Detect which cell encompasses the target text, then output its [x, y] center coordinate. 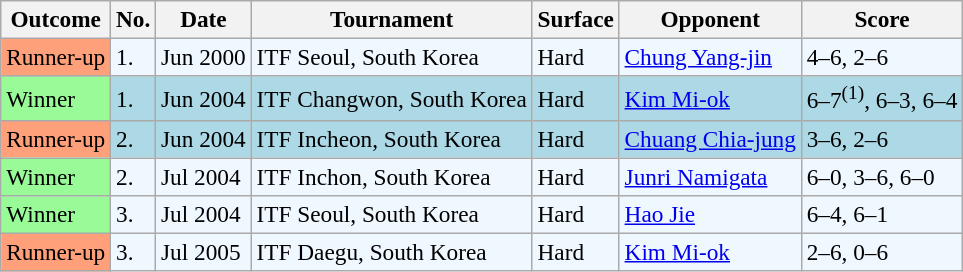
6–4, 6–1 [882, 214]
4–6, 2–6 [882, 57]
ITF Inchon, South Korea [392, 177]
Outcome [56, 19]
Chuang Chia-jung [710, 139]
Surface [576, 19]
Tournament [392, 19]
ITF Incheon, South Korea [392, 139]
2–6, 0–6 [882, 252]
Jul 2005 [204, 252]
ITF Changwon, South Korea [392, 98]
Hao Jie [710, 214]
ITF Daegu, South Korea [392, 252]
Date [204, 19]
Opponent [710, 19]
Junri Namigata [710, 177]
No. [134, 19]
Score [882, 19]
Jun 2000 [204, 57]
6–0, 3–6, 6–0 [882, 177]
3–6, 2–6 [882, 139]
6–7(1), 6–3, 6–4 [882, 98]
Chung Yang-jin [710, 57]
